From the cell containing the given text, extract its center point as (X, Y) coordinate. 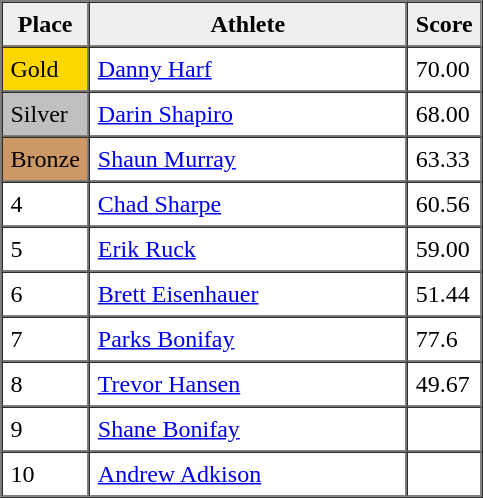
60.56 (444, 204)
63.33 (444, 158)
Parks Bonifay (248, 338)
Athlete (248, 24)
Score (444, 24)
Chad Sharpe (248, 204)
49.67 (444, 384)
51.44 (444, 294)
Gold (46, 68)
Darin Shapiro (248, 114)
7 (46, 338)
Trevor Hansen (248, 384)
Erik Ruck (248, 248)
Danny Harf (248, 68)
6 (46, 294)
Shaun Murray (248, 158)
Silver (46, 114)
Place (46, 24)
77.6 (444, 338)
5 (46, 248)
Shane Bonifay (248, 428)
Andrew Adkison (248, 474)
4 (46, 204)
Brett Eisenhauer (248, 294)
70.00 (444, 68)
68.00 (444, 114)
8 (46, 384)
10 (46, 474)
9 (46, 428)
Bronze (46, 158)
59.00 (444, 248)
